Return the (X, Y) coordinate for the center point of the cell that contains the specified text.  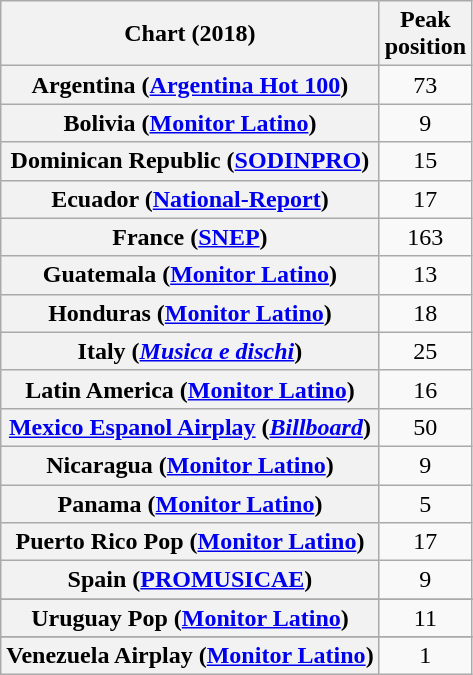
Bolivia (Monitor Latino) (190, 123)
15 (425, 161)
Mexico Espanol Airplay (Billboard) (190, 427)
Honduras (Monitor Latino) (190, 313)
Nicaragua (Monitor Latino) (190, 465)
13 (425, 275)
163 (425, 237)
Venezuela Airplay (Monitor Latino) (190, 656)
73 (425, 85)
16 (425, 389)
Ecuador (National-Report) (190, 199)
11 (425, 618)
Peakposition (425, 34)
Uruguay Pop (Monitor Latino) (190, 618)
Italy (Musica e dischi) (190, 351)
Spain (PROMUSICAE) (190, 580)
Guatemala (Monitor Latino) (190, 275)
1 (425, 656)
Chart (2018) (190, 34)
Argentina (Argentina Hot 100) (190, 85)
50 (425, 427)
Latin America (Monitor Latino) (190, 389)
Panama (Monitor Latino) (190, 503)
5 (425, 503)
18 (425, 313)
Dominican Republic (SODINPRO) (190, 161)
France (SNEP) (190, 237)
25 (425, 351)
Puerto Rico Pop (Monitor Latino) (190, 542)
